Detect which cell encompasses the target text, then output its [X, Y] center coordinate. 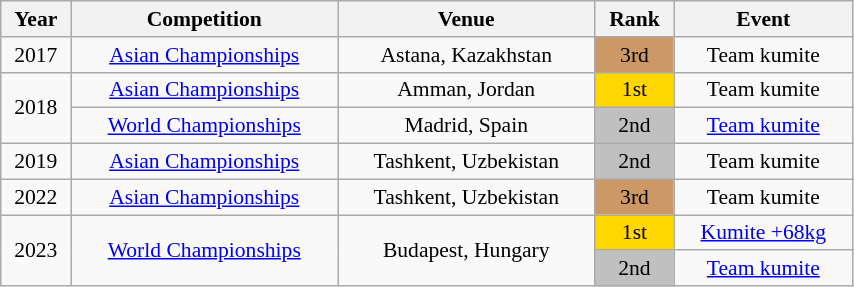
Venue [466, 19]
2019 [36, 162]
Year [36, 19]
2022 [36, 197]
Competition [204, 19]
2017 [36, 55]
Madrid, Spain [466, 126]
Event [763, 19]
Budapest, Hungary [466, 250]
Rank [635, 19]
2023 [36, 250]
2018 [36, 108]
Amman, Jordan [466, 90]
Kumite +68kg [763, 233]
Astana, Kazakhstan [466, 55]
